Pinpoint the cell where the given text exists, returning its [x, y] midpoint coordinate. 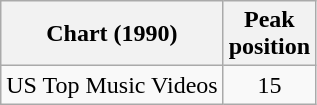
US Top Music Videos [112, 85]
15 [269, 85]
Peakposition [269, 34]
Chart (1990) [112, 34]
